From the cell containing the given text, extract its center point as [X, Y] coordinate. 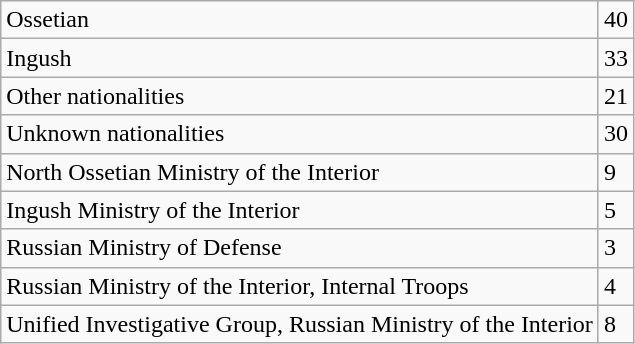
Ingush [300, 58]
9 [616, 172]
Ossetian [300, 20]
Unified Investigative Group, Russian Ministry of the Interior [300, 324]
Russian Ministry of the Interior, Internal Troops [300, 286]
40 [616, 20]
5 [616, 210]
Unknown nationalities [300, 134]
4 [616, 286]
21 [616, 96]
Other nationalities [300, 96]
Russian Ministry of Defense [300, 248]
33 [616, 58]
30 [616, 134]
3 [616, 248]
North Ossetian Ministry of the Interior [300, 172]
Ingush Ministry of the Interior [300, 210]
8 [616, 324]
